Locate the cell with the specified text and output its (x, y) center coordinate. 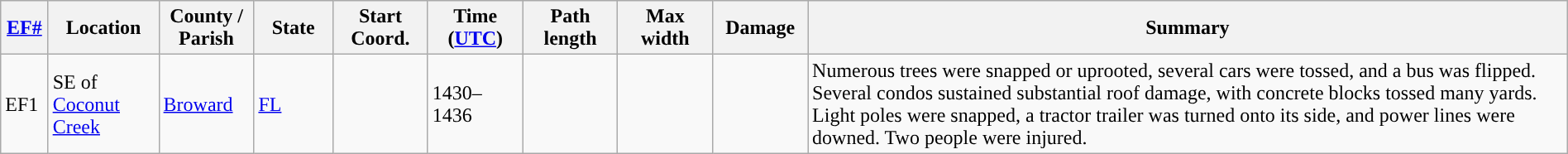
FL (294, 104)
EF# (25, 28)
Start Coord. (380, 28)
Summary (1188, 28)
1430–1436 (475, 104)
County / Parish (207, 28)
SE of Coconut Creek (103, 104)
Damage (761, 28)
Broward (207, 104)
Max width (665, 28)
Path length (571, 28)
Location (103, 28)
State (294, 28)
Time (UTC) (475, 28)
EF1 (25, 104)
